Search for the cell housing the specified text and yield its [x, y] center coordinate. 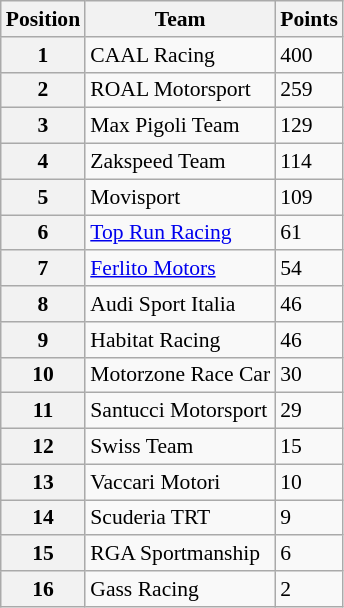
Vaccari Motori [180, 482]
Motorzone Race Car [180, 375]
Team [180, 19]
400 [309, 55]
3 [43, 126]
Position [43, 19]
Habitat Racing [180, 340]
Points [309, 19]
129 [309, 126]
4 [43, 162]
Movisport [180, 197]
16 [43, 589]
259 [309, 90]
13 [43, 482]
Audi Sport Italia [180, 304]
Ferlito Motors [180, 269]
5 [43, 197]
ROAL Motorsport [180, 90]
Gass Racing [180, 589]
Santucci Motorsport [180, 411]
14 [43, 518]
11 [43, 411]
12 [43, 447]
29 [309, 411]
Swiss Team [180, 447]
1 [43, 55]
30 [309, 375]
61 [309, 233]
CAAL Racing [180, 55]
Zakspeed Team [180, 162]
114 [309, 162]
Scuderia TRT [180, 518]
54 [309, 269]
Top Run Racing [180, 233]
8 [43, 304]
Max Pigoli Team [180, 126]
7 [43, 269]
RGA Sportmanship [180, 554]
109 [309, 197]
